Scan for the cell matching the given text and deliver its (X, Y) coordinate at center. 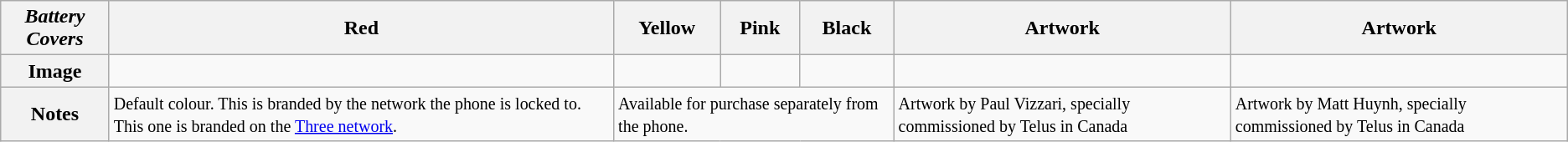
Image (55, 71)
Battery Covers (55, 28)
Notes (55, 114)
Available for purchase separately from the phone. (754, 114)
Yellow (667, 28)
Black (847, 28)
Default colour. This is branded by the network the phone is locked to. This one is branded on the Three network. (361, 114)
Pink (761, 28)
Red (361, 28)
Artwork by Paul Vizzari, specially commissioned by Telus in Canada (1062, 114)
Artwork by Matt Huynh, specially commissioned by Telus in Canada (1399, 114)
